Detect which cell encompasses the target text, then output its [X, Y] center coordinate. 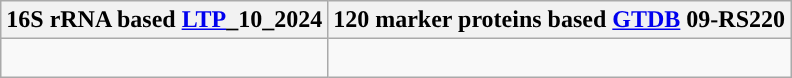
16S rRNA based LTP_10_2024 [164, 20]
120 marker proteins based GTDB 09-RS220 [560, 20]
